Capture the cell that displays the provided text and extract its [X, Y] central coordinate. 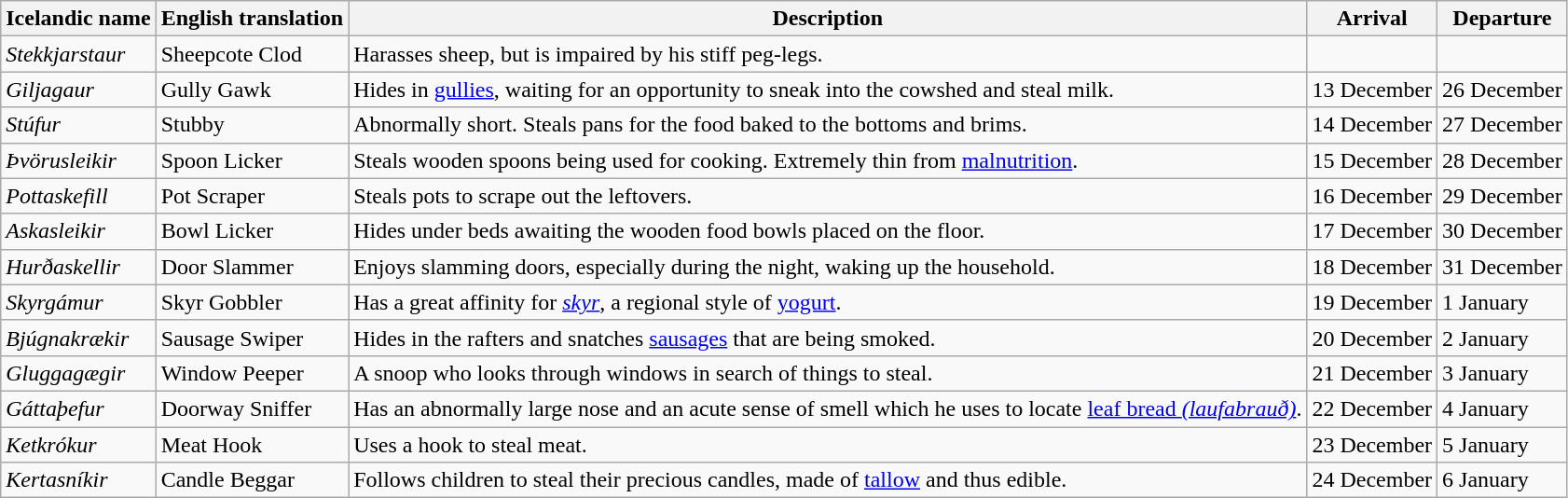
Stubby [252, 125]
21 December [1372, 373]
Candle Beggar [252, 480]
17 December [1372, 231]
Giljagaur [78, 90]
29 December [1503, 196]
Meat Hook [252, 445]
Stúfur [78, 125]
Bjúgnakrækir [78, 338]
31 December [1503, 267]
Skyrgámur [78, 302]
Stekkjarstaur [78, 54]
Skyr Gobbler [252, 302]
Departure [1503, 19]
Hides under beds awaiting the wooden food bowls placed on the floor. [828, 231]
6 January [1503, 480]
Sheepcote Clod [252, 54]
14 December [1372, 125]
Abnormally short. Steals pans for the food baked to the bottoms and brims. [828, 125]
Has an abnormally large nose and an acute sense of smell which he uses to locate leaf bread (laufabrauð). [828, 408]
Gluggagægir [78, 373]
2 January [1503, 338]
Hides in gullies, waiting for an opportunity to sneak into the cowshed and steal milk. [828, 90]
4 January [1503, 408]
30 December [1503, 231]
1 January [1503, 302]
15 December [1372, 160]
Hurðaskellir [78, 267]
Door Slammer [252, 267]
Pottaskefill [78, 196]
24 December [1372, 480]
18 December [1372, 267]
Askasleikir [78, 231]
Gáttaþefur [78, 408]
Þvörusleikir [78, 160]
22 December [1372, 408]
Steals wooden spoons being used for cooking. Extremely thin from malnutrition. [828, 160]
Doorway Sniffer [252, 408]
Ketkrókur [78, 445]
A snoop who looks through windows in search of things to steal. [828, 373]
23 December [1372, 445]
13 December [1372, 90]
Arrival [1372, 19]
28 December [1503, 160]
26 December [1503, 90]
Window Peeper [252, 373]
Harasses sheep, but is impaired by his stiff peg-legs. [828, 54]
Has a great affinity for skyr, a regional style of yogurt. [828, 302]
Enjoys slamming doors, especially during the night, waking up the household. [828, 267]
16 December [1372, 196]
Steals pots to scrape out the leftovers. [828, 196]
Icelandic name [78, 19]
Gully Gawk [252, 90]
Kertasníkir [78, 480]
27 December [1503, 125]
Uses a hook to steal meat. [828, 445]
Bowl Licker [252, 231]
Sausage Swiper [252, 338]
Pot Scraper [252, 196]
Description [828, 19]
Spoon Licker [252, 160]
20 December [1372, 338]
Hides in the rafters and snatches sausages that are being smoked. [828, 338]
Follows children to steal their precious candles, made of tallow and thus edible. [828, 480]
English translation [252, 19]
3 January [1503, 373]
19 December [1372, 302]
5 January [1503, 445]
